Determine the (x, y) coordinate at the center of the cell enclosing the given text.  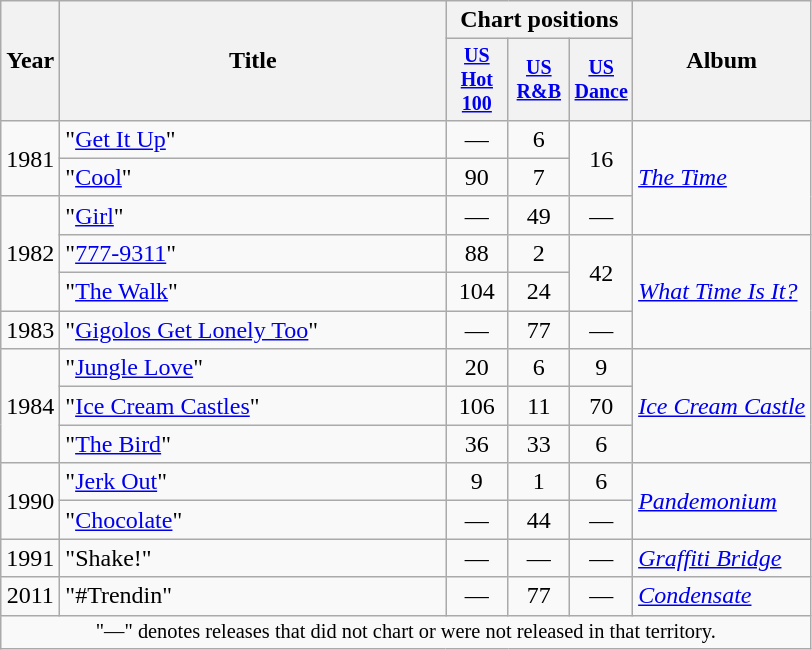
1982 (30, 253)
"777-9311" (253, 253)
US R&B (539, 80)
49 (539, 215)
1983 (30, 330)
US Dance (602, 80)
16 (602, 158)
"Girl" (253, 215)
Year (30, 61)
"Shake!" (253, 558)
Album (722, 61)
Chart positions (540, 20)
20 (477, 368)
US Hot 100 (477, 80)
1990 (30, 501)
106 (477, 406)
"The Walk" (253, 292)
Ice Cream Castle (722, 406)
Title (253, 61)
"#Trendin" (253, 596)
1 (539, 482)
"—" denotes releases that did not chart or were not released in that territory. (406, 632)
Graffiti Bridge (722, 558)
"Jungle Love" (253, 368)
36 (477, 444)
7 (539, 177)
2011 (30, 596)
"Cool" (253, 177)
"Ice Cream Castles" (253, 406)
33 (539, 444)
1991 (30, 558)
"The Bird" (253, 444)
42 (602, 272)
2 (539, 253)
88 (477, 253)
Condensate (722, 596)
"Gigolos Get Lonely Too" (253, 330)
70 (602, 406)
"Get It Up" (253, 139)
What Time Is It? (722, 291)
The Time (722, 177)
"Chocolate" (253, 520)
90 (477, 177)
"Jerk Out" (253, 482)
104 (477, 292)
1981 (30, 158)
44 (539, 520)
11 (539, 406)
24 (539, 292)
1984 (30, 406)
Pandemonium (722, 501)
